Provide the [x, y] coordinate of the cell's center where the given text is located.  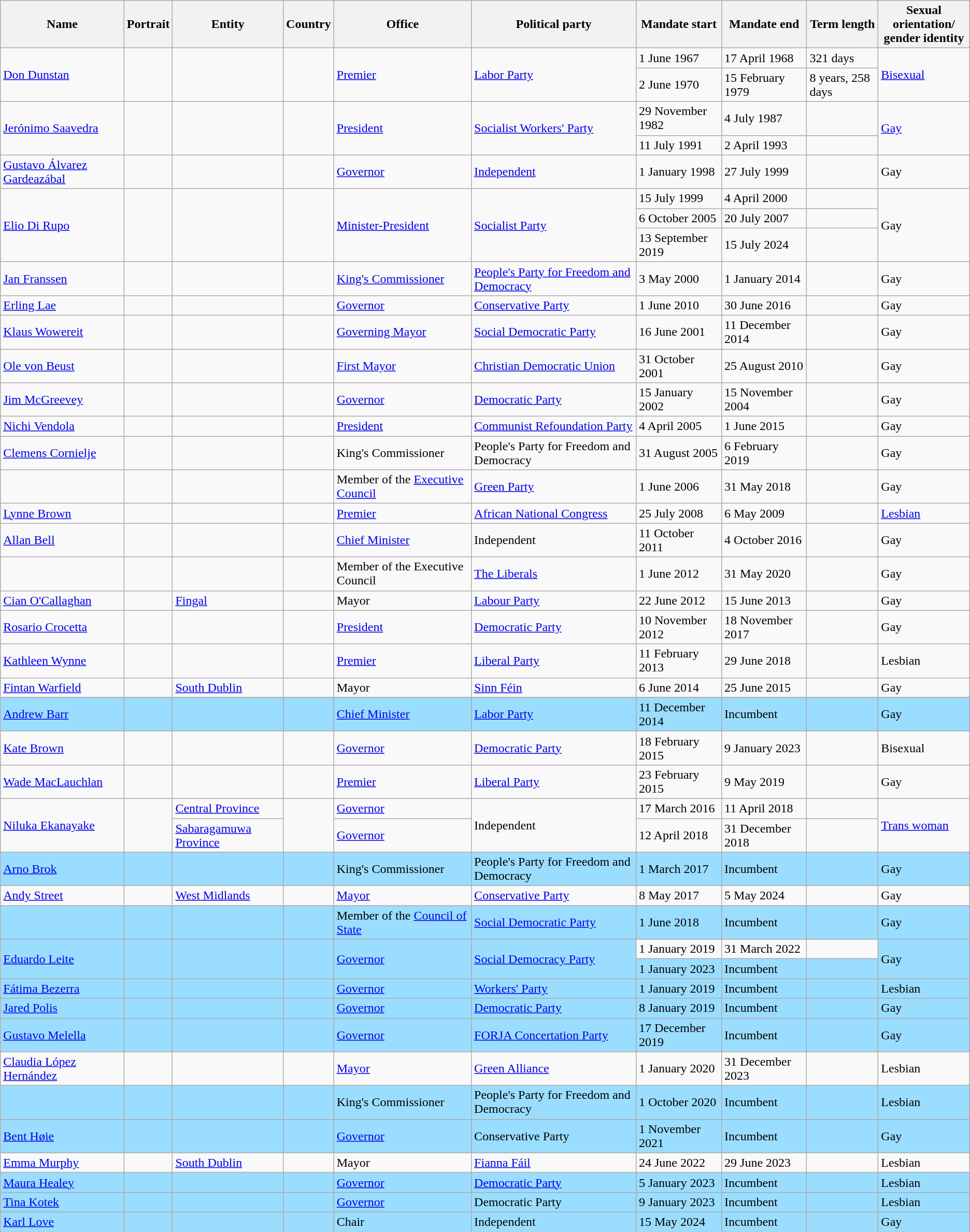
15 July 1999 [679, 198]
6 October 2005 [679, 218]
2 April 1993 [764, 145]
31 August 2005 [679, 453]
West Midlands [228, 896]
13 September 2019 [679, 245]
Green Party [554, 487]
4 April 2005 [679, 426]
15 June 2013 [764, 600]
Portrait [148, 24]
1 June 2018 [679, 922]
Erling Lae [62, 305]
31 May 2020 [764, 574]
1 March 2017 [679, 869]
11 February 2013 [679, 661]
Eduardo Leite [62, 959]
Andrew Barr [62, 714]
31 October 2001 [679, 366]
17 December 2019 [679, 1035]
23 February 2015 [679, 781]
29 June 2018 [764, 661]
31 March 2022 [764, 949]
17 April 1968 [764, 58]
31 December 2018 [764, 835]
1 January 2014 [764, 279]
Fianna Fáil [554, 1163]
5 May 2024 [764, 896]
22 June 2012 [679, 600]
Fingal [228, 600]
Labour Party [554, 600]
Mandate start [679, 24]
Maura Healey [62, 1182]
15 February 1979 [764, 85]
31 December 2023 [764, 1068]
Bent Høie [62, 1136]
Green Alliance [554, 1068]
Christian Democratic Union [554, 366]
Emma Murphy [62, 1163]
FORJA Concertation Party [554, 1035]
4 April 2000 [764, 198]
15 May 2024 [679, 1222]
29 June 2023 [764, 1163]
Socialist Party [554, 225]
1 June 2015 [764, 426]
17 March 2016 [679, 808]
2 June 1970 [679, 85]
Chair [402, 1222]
321 days [843, 58]
Sexual orientation/gender identity [924, 24]
Social Democracy Party [554, 959]
Minister-President [402, 225]
Communist Refoundation Party [554, 426]
24 June 2022 [679, 1163]
Ole von Beust [62, 366]
30 June 2016 [764, 305]
Governing Mayor [402, 332]
Karl Love [62, 1222]
9 May 2019 [764, 781]
10 November 2012 [679, 627]
4 October 2016 [764, 540]
25 July 2008 [679, 513]
Trans woman [924, 825]
Jim McGreevey [62, 400]
8 January 2019 [679, 1008]
Gustavo Melella [62, 1035]
15 January 2002 [679, 400]
1 January 1998 [679, 172]
Mandate end [764, 24]
1 January 2023 [679, 969]
Jerónimo Saavedra [62, 128]
27 July 1999 [764, 172]
Wade MacLauchlan [62, 781]
Fátima Bezerra [62, 989]
Niluka Ekanayake [62, 825]
Andy Street [62, 896]
18 February 2015 [679, 748]
The Liberals [554, 574]
Claudia López Hernández [62, 1068]
25 August 2010 [764, 366]
11 October 2011 [679, 540]
Rosario Crocetta [62, 627]
Nichi Vendola [62, 426]
5 January 2023 [679, 1182]
Clemens Cornielje [62, 453]
Kate Brown [62, 748]
Term length [843, 24]
Entity [228, 24]
Member of the Council of State [402, 922]
8 years, 258 days [843, 85]
1 October 2020 [679, 1102]
Klaus Wowereit [62, 332]
Allan Bell [62, 540]
Political party [554, 24]
Workers' Party [554, 989]
3 May 2000 [679, 279]
Tina Kotek [62, 1202]
6 June 2014 [679, 687]
Lynne Brown [62, 513]
1 June 2006 [679, 487]
1 June 1967 [679, 58]
15 July 2024 [764, 245]
11 July 1991 [679, 145]
Country [309, 24]
Cian O'Callaghan [62, 600]
Sinn Féin [554, 687]
Gustavo Álvarez Gardeazábal [62, 172]
11 April 2018 [764, 808]
Central Province [228, 808]
16 June 2001 [679, 332]
Don Dunstan [62, 75]
Jan Franssen [62, 279]
18 November 2017 [764, 627]
Sabaragamuwa Province [228, 835]
Elio Di Rupo [62, 225]
4 July 1987 [764, 118]
Arno Brok [62, 869]
1 June 2012 [679, 574]
First Mayor [402, 366]
6 February 2019 [764, 453]
8 May 2017 [679, 896]
1 June 2010 [679, 305]
Name [62, 24]
20 July 2007 [764, 218]
29 November 1982 [679, 118]
31 May 2018 [764, 487]
1 January 2020 [679, 1068]
Socialist Workers' Party [554, 128]
Office [402, 24]
African National Congress [554, 513]
25 June 2015 [764, 687]
1 November 2021 [679, 1136]
Jared Polis [62, 1008]
6 May 2009 [764, 513]
12 April 2018 [679, 835]
15 November 2004 [764, 400]
Kathleen Wynne [62, 661]
Fintan Warfield [62, 687]
